Output the (X, Y) coordinate of the center of the cell containing the given text.  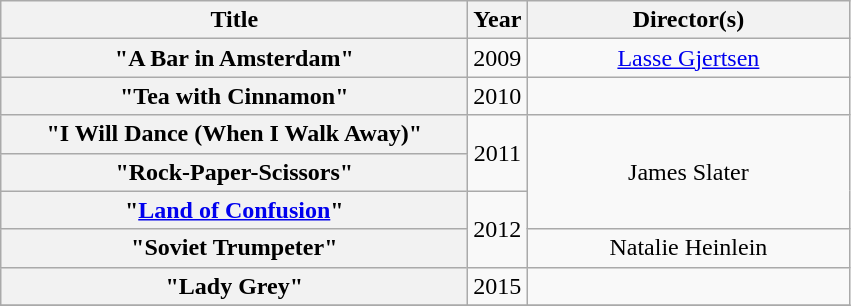
"I Will Dance (When I Walk Away)" (234, 134)
Year (498, 20)
2015 (498, 286)
James Slater (688, 172)
"Lady Grey" (234, 286)
Director(s) (688, 20)
2010 (498, 96)
Natalie Heinlein (688, 248)
2011 (498, 153)
Lasse Gjertsen (688, 58)
"Soviet Trumpeter" (234, 248)
2009 (498, 58)
"A Bar in Amsterdam" (234, 58)
"Tea with Cinnamon" (234, 96)
"Rock-Paper-Scissors" (234, 172)
2012 (498, 229)
Title (234, 20)
"Land of Confusion" (234, 210)
